Search for the cell housing the specified text and yield its (X, Y) center coordinate. 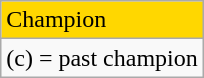
(c) = past champion (102, 58)
Champion (102, 20)
